Find where the given text appears and provide that cell's center as [x, y] coordinate. 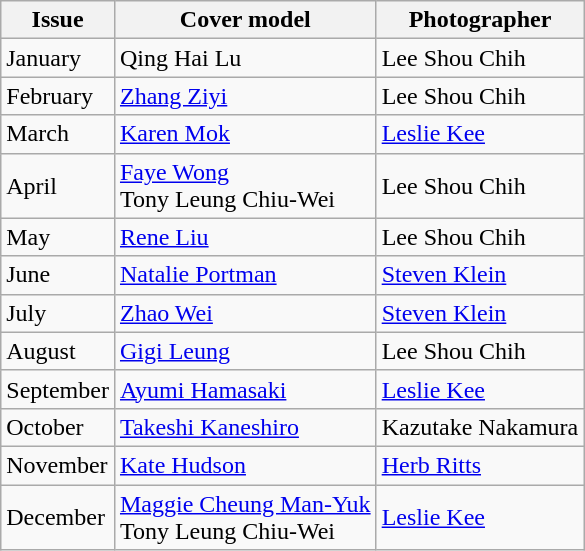
Photographer [480, 20]
Qing Hai Lu [245, 58]
Maggie Cheung Man-Yuk Tony Leung Chiu-Wei [245, 516]
Karen Mok [245, 134]
Faye Wong Tony Leung Chiu-Wei [245, 186]
September [58, 389]
Kazutake Nakamura [480, 427]
Gigi Leung [245, 351]
April [58, 186]
June [58, 275]
February [58, 96]
Issue [58, 20]
May [58, 237]
Zhao Wei [245, 313]
July [58, 313]
Natalie Portman [245, 275]
August [58, 351]
November [58, 465]
Takeshi Kaneshiro [245, 427]
March [58, 134]
January [58, 58]
Herb Ritts [480, 465]
Ayumi Hamasaki [245, 389]
December [58, 516]
Cover model [245, 20]
Rene Liu [245, 237]
Zhang Ziyi [245, 96]
October [58, 427]
Kate Hudson [245, 465]
